Extract the (x, y) coordinate from the center of the cell holding the provided text.  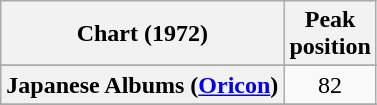
82 (330, 85)
Peakposition (330, 34)
Chart (1972) (142, 34)
Japanese Albums (Oricon) (142, 85)
